Determine the (X, Y) coordinate at the center of the cell enclosing the given text.  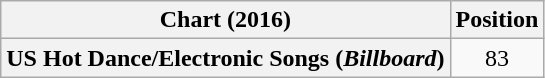
Chart (2016) (226, 20)
US Hot Dance/Electronic Songs (Billboard) (226, 58)
Position (497, 20)
83 (497, 58)
